Extract the (X, Y) coordinate from the center of the cell holding the provided text.  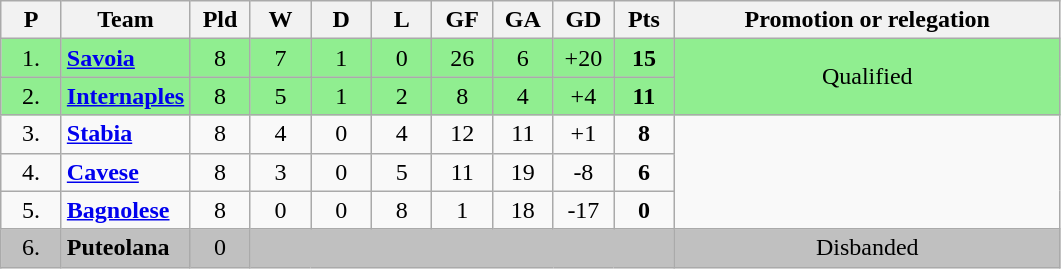
2 (402, 96)
D (342, 20)
4. (32, 172)
Team (125, 20)
+20 (584, 58)
Internaples (125, 96)
15 (644, 58)
12 (462, 134)
W (280, 20)
Savoia (125, 58)
18 (524, 210)
Cavese (125, 172)
GF (462, 20)
Pts (644, 20)
6. (32, 248)
GA (524, 20)
26 (462, 58)
GD (584, 20)
Qualified (867, 77)
+4 (584, 96)
19 (524, 172)
Bagnolese (125, 210)
2. (32, 96)
Stabia (125, 134)
5. (32, 210)
3. (32, 134)
3 (280, 172)
Promotion or relegation (867, 20)
+1 (584, 134)
-8 (584, 172)
Pld (220, 20)
P (32, 20)
Disbanded (867, 248)
-17 (584, 210)
Puteolana (125, 248)
L (402, 20)
1. (32, 58)
7 (280, 58)
